Find where the given text appears and provide that cell's center as [x, y] coordinate. 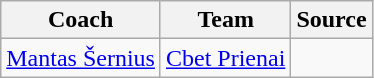
Team [225, 20]
Cbet Prienai [225, 58]
Mantas Šernius [81, 58]
Coach [81, 20]
Source [332, 20]
